Provide the (X, Y) coordinate of the cell's center where the given text is located.  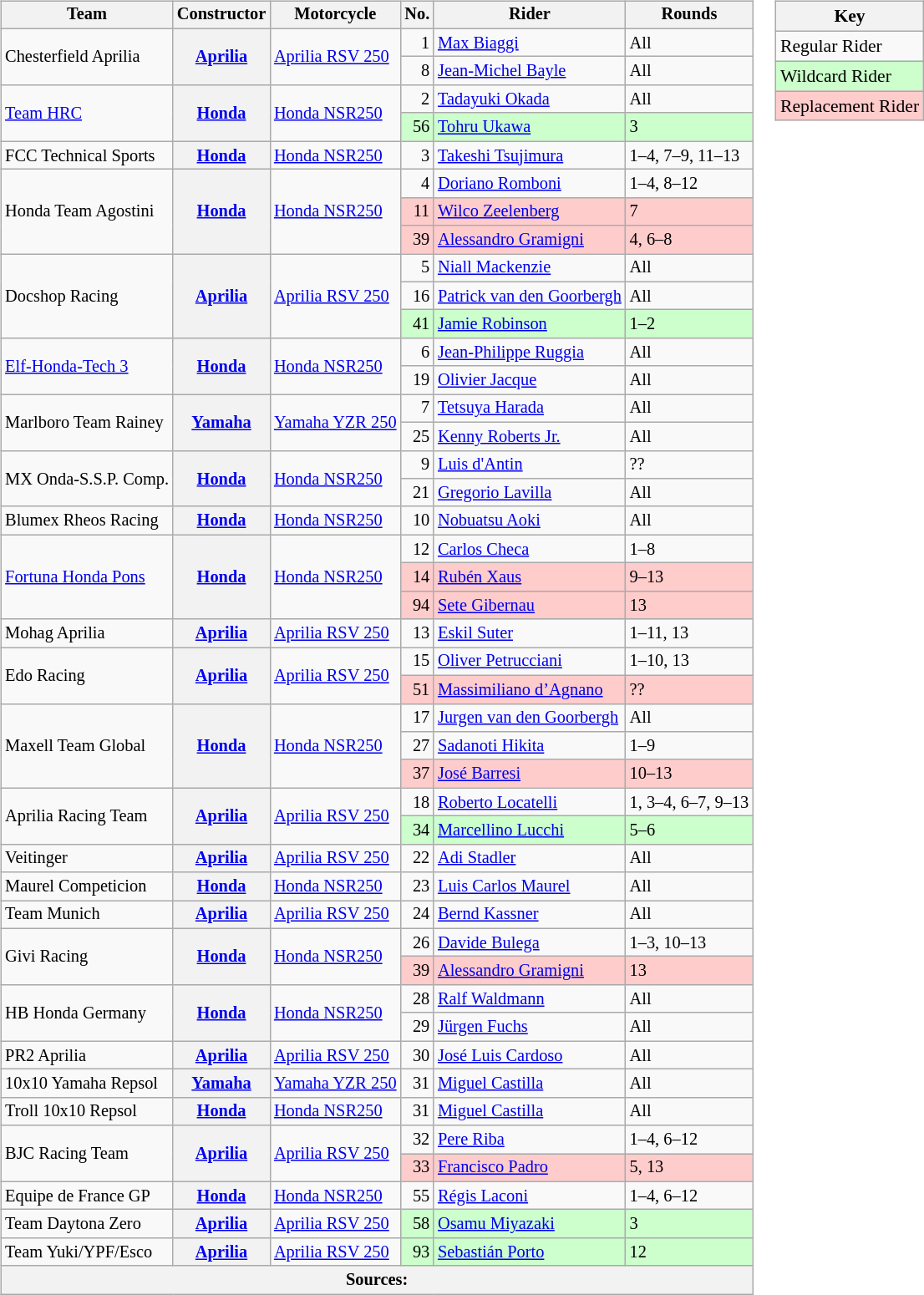
Chesterfield Aprilia (87, 57)
Pere Riba (530, 1140)
8 (417, 71)
1–4, 8–12 (689, 184)
Blumex Rheos Racing (87, 521)
José Barresi (530, 774)
5 (417, 268)
Givi Racing (87, 956)
Docshop Racing (87, 296)
Rounds (689, 15)
1–10, 13 (689, 662)
Key (850, 17)
24 (417, 915)
MX Onda-S.S.P. Comp. (87, 478)
Maurel Competicion (87, 886)
Team Munich (87, 915)
Takeshi Tsujimura (530, 155)
Sadanoti Hikita (530, 746)
Jean-Michel Bayle (530, 71)
Wildcard Rider (850, 76)
10 (417, 521)
58 (417, 1224)
Motorcycle (335, 15)
Edo Racing (87, 675)
Nobuatsu Aoki (530, 521)
14 (417, 577)
11 (417, 211)
Jean-Philippe Ruggia (530, 353)
Maxell Team Global (87, 745)
51 (417, 689)
PR2 Aprilia (87, 1055)
9 (417, 465)
1–11, 13 (689, 633)
Constructor (221, 15)
Osamu Miyazaki (530, 1224)
Jürgen Fuchs (530, 1027)
Régis Laconi (530, 1196)
Tadayuki Okada (530, 99)
6 (417, 353)
41 (417, 324)
Doriano Romboni (530, 184)
BJC Racing Team (87, 1153)
Sebastián Porto (530, 1252)
Team (87, 15)
FCC Technical Sports (87, 155)
Team HRC (87, 114)
93 (417, 1252)
Rider (530, 15)
37 (417, 774)
10–13 (689, 774)
2 (417, 99)
16 (417, 296)
Luis Carlos Maurel (530, 886)
Team Daytona Zero (87, 1224)
15 (417, 662)
Mohag Aprilia (87, 633)
28 (417, 999)
1–3, 10–13 (689, 942)
Adi Stadler (530, 858)
HB Honda Germany (87, 1013)
Gregorio Lavilla (530, 493)
1–2 (689, 324)
Kenny Roberts Jr. (530, 436)
22 (417, 858)
Troll 10x10 Repsol (87, 1111)
José Luis Cardoso (530, 1055)
Eskil Suter (530, 633)
1–9 (689, 746)
Replacement Rider (850, 106)
Team Yuki/YPF/Esco (87, 1252)
4, 6–8 (689, 240)
Tohru Ukawa (530, 127)
Regular Rider (850, 46)
9–13 (689, 577)
5, 13 (689, 1168)
Elf-Honda-Tech 3 (87, 366)
Jurgen van den Goorbergh (530, 718)
Rubén Xaus (530, 577)
Patrick van den Goorbergh (530, 296)
Max Biaggi (530, 43)
Sources: (377, 1280)
Veitinger (87, 858)
Sete Gibernau (530, 605)
17 (417, 718)
32 (417, 1140)
Jamie Robinson (530, 324)
94 (417, 605)
23 (417, 886)
Bernd Kassner (530, 915)
1–8 (689, 549)
26 (417, 942)
Fortuna Honda Pons (87, 576)
Marcellino Lucchi (530, 830)
1–4, 7–9, 11–13 (689, 155)
Wilco Zeelenberg (530, 211)
33 (417, 1168)
55 (417, 1196)
18 (417, 802)
10x10 Yamaha Repsol (87, 1084)
No. (417, 15)
1, 3–4, 6–7, 9–13 (689, 802)
Massimiliano d’Agnano (530, 689)
25 (417, 436)
Olivier Jacque (530, 380)
Oliver Petrucciani (530, 662)
56 (417, 127)
21 (417, 493)
27 (417, 746)
4 (417, 184)
Carlos Checa (530, 549)
1 (417, 43)
Francisco Padro (530, 1168)
29 (417, 1027)
30 (417, 1055)
19 (417, 380)
Honda Team Agostini (87, 212)
Davide Bulega (530, 942)
Luis d'Antin (530, 465)
Equipe de France GP (87, 1196)
5–6 (689, 830)
Niall Mackenzie (530, 268)
Roberto Locatelli (530, 802)
34 (417, 830)
Tetsuya Harada (530, 409)
Aprilia Racing Team (87, 815)
Ralf Waldmann (530, 999)
Marlboro Team Rainey (87, 423)
